Provide the (X, Y) coordinate of the cell's center where the given text is located.  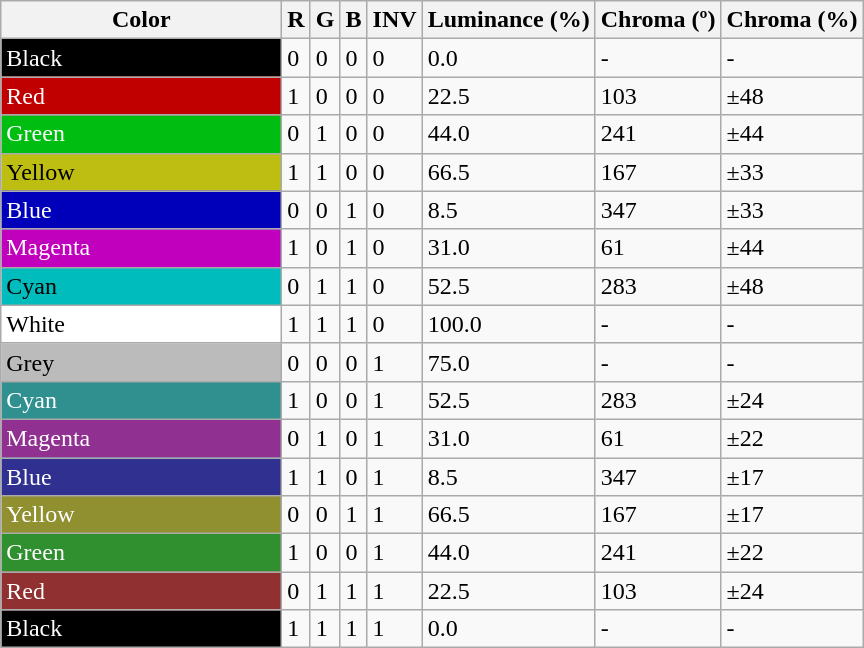
Chroma (%) (792, 20)
75.0 (508, 362)
Color (142, 20)
Grey (142, 362)
INV (394, 20)
R (296, 20)
White (142, 324)
Chroma (º) (658, 20)
B (354, 20)
100.0 (508, 324)
G (325, 20)
Luminance (%) (508, 20)
